Output the [x, y] coordinate of the center of the cell containing the given text.  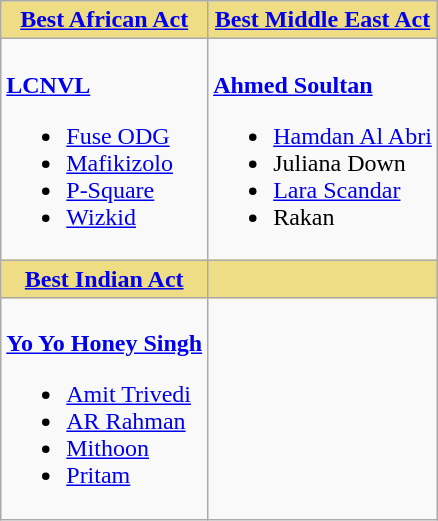
Ahmed SoultanHamdan Al AbriJuliana DownLara ScandarRakan [323, 150]
Best African Act [104, 20]
Yo Yo Honey SinghAmit TrivediAR RahmanMithoonPritam [104, 408]
Best Middle East Act [323, 20]
Best Indian Act [104, 279]
LCNVLFuse ODGMafikizoloP-SquareWizkid [104, 150]
